Capture the cell that displays the provided text and extract its (X, Y) central coordinate. 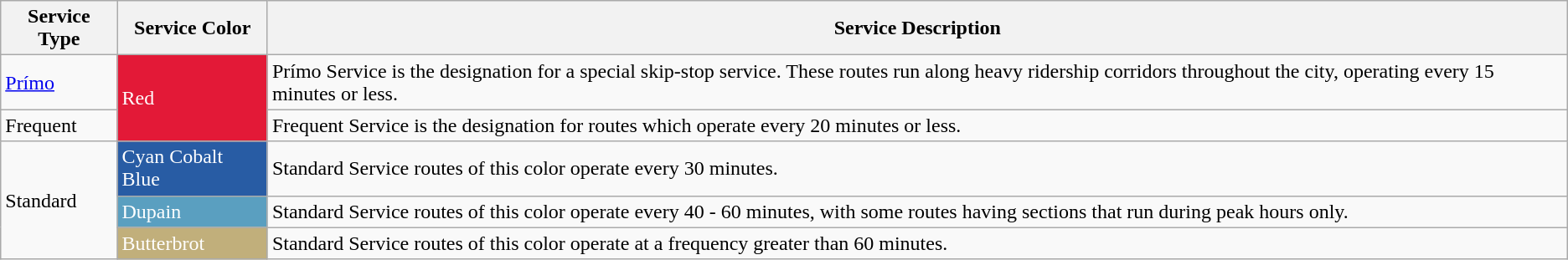
Service Type (59, 28)
Frequent Service is the designation for routes which operate every 20 minutes or less. (917, 125)
Standard Service routes of this color operate at a frequency greater than 60 minutes. (917, 243)
Standard Service routes of this color operate every 40 - 60 minutes, with some routes having sections that run during peak hours only. (917, 212)
Prímo (59, 82)
Cyan Cobalt Blue (193, 169)
Service Color (193, 28)
Frequent (59, 125)
Standard (59, 201)
Dupain (193, 212)
Butterbrot (193, 243)
Red (193, 99)
Standard Service routes of this color operate every 30 minutes. (917, 169)
Service Description (917, 28)
